Output the [X, Y] coordinate of the center of the cell containing the given text.  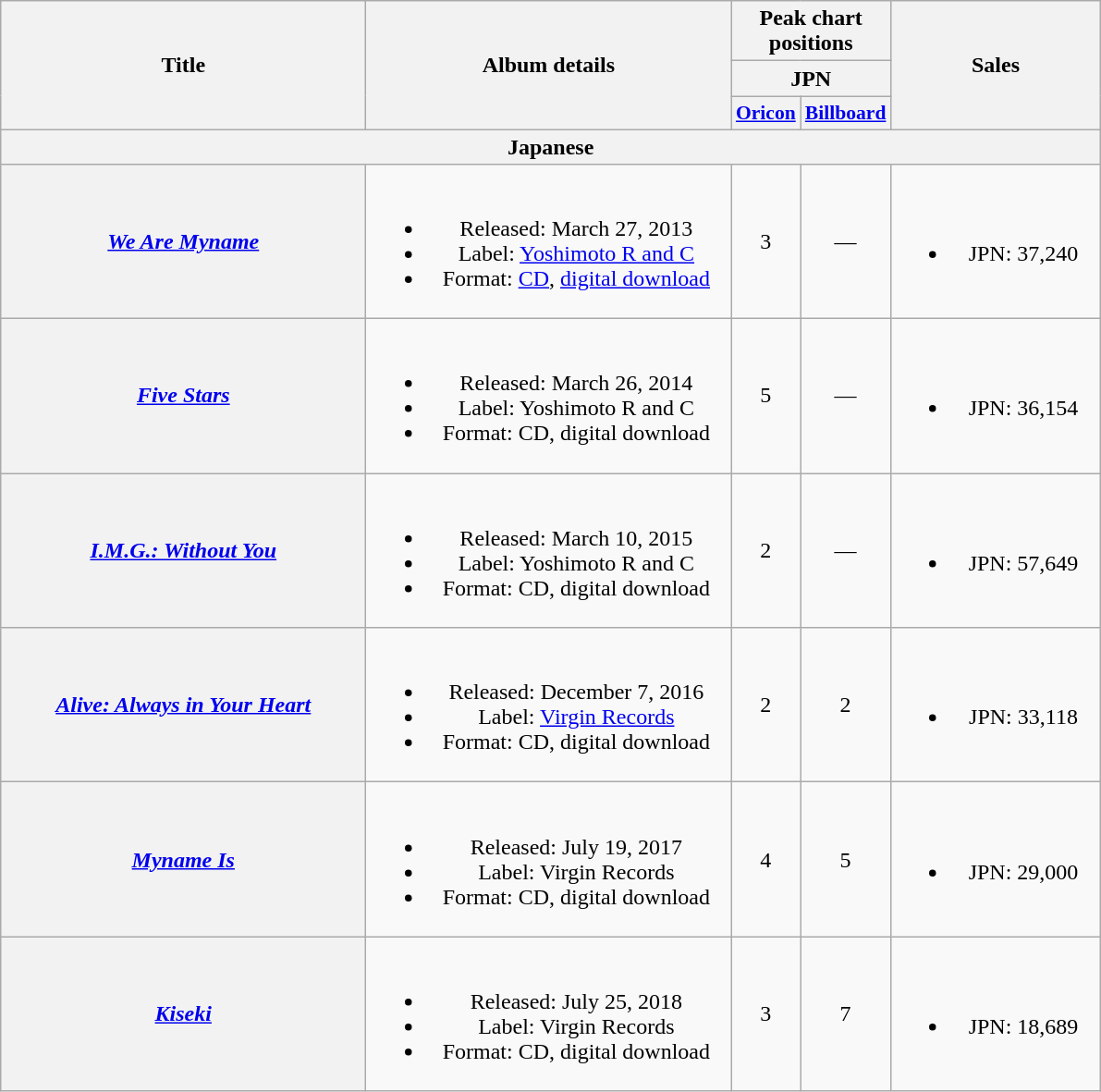
Title [183, 65]
Myname Is [183, 860]
Japanese [551, 147]
Released: July 25, 2018Label: Virgin RecordsFormat: CD, digital download [549, 1013]
JPN: 29,000 [995, 860]
JPN: 37,240 [995, 242]
Released: March 26, 2014Label: Yoshimoto R and CFormat: CD, digital download [549, 396]
Sales [995, 65]
JPN: 36,154 [995, 396]
JPN: 18,689 [995, 1013]
Released: December 7, 2016Label: Virgin RecordsFormat: CD, digital download [549, 705]
Billboard [846, 113]
Peak chart positions [812, 31]
JPN [812, 79]
JPN: 33,118 [995, 705]
Released: March 27, 2013Label: Yoshimoto R and CFormat: CD, digital download [549, 242]
We Are Myname [183, 242]
Album details [549, 65]
Five Stars [183, 396]
Oricon [765, 113]
Alive: Always in Your Heart [183, 705]
JPN: 57,649 [995, 551]
Kiseki [183, 1013]
I.M.G.: Without You [183, 551]
Released: July 19, 2017Label: Virgin RecordsFormat: CD, digital download [549, 860]
7 [846, 1013]
4 [765, 860]
Released: March 10, 2015Label: Yoshimoto R and CFormat: CD, digital download [549, 551]
